Locate the cell with the specified text and output its (X, Y) center coordinate. 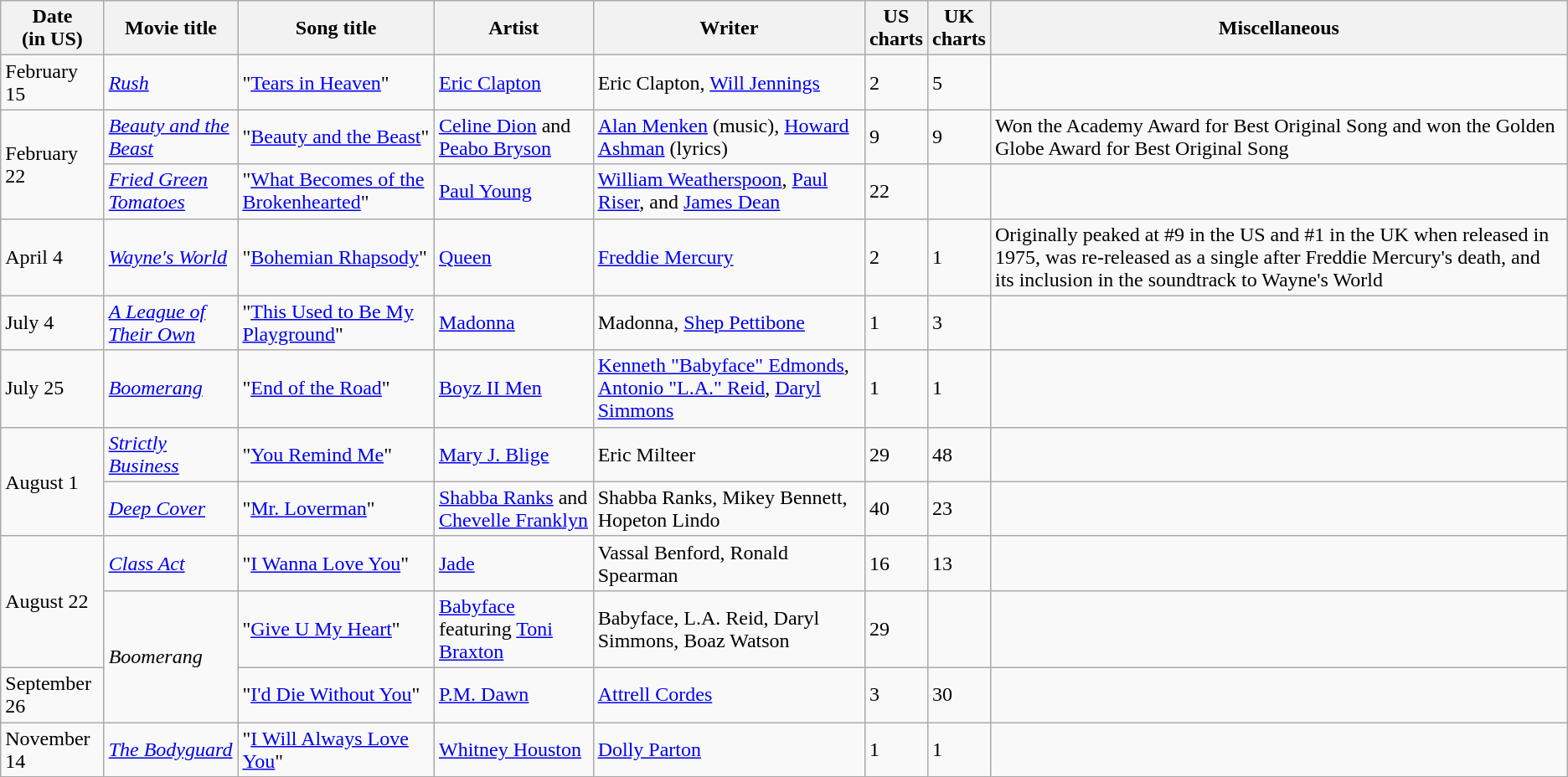
Song title (337, 28)
Madonna (513, 323)
Whitney Houston (513, 749)
Movie title (171, 28)
Alan Menken (music), Howard Ashman (lyrics) (729, 137)
April 4 (52, 257)
"I Wanna Love You" (337, 563)
22 (896, 191)
The Bodyguard (171, 749)
Miscellaneous (1278, 28)
Vassal Benford, Ronald Spearman (729, 563)
5 (958, 82)
Celine Dion and Peabo Bryson (513, 137)
Dolly Parton (729, 749)
UKcharts (958, 28)
16 (896, 563)
Queen (513, 257)
Shabba Ranks, Mikey Bennett, Hopeton Lindo (729, 509)
Shabba Ranks and Chevelle Franklyn (513, 509)
William Weatherspoon, Paul Riser, and James Dean (729, 191)
"Tears in Heaven" (337, 82)
P.M. Dawn (513, 695)
"Mr. Loverman" (337, 509)
Jade (513, 563)
"End of the Road" (337, 388)
Rush (171, 82)
"You Remind Me" (337, 454)
Eric Clapton (513, 82)
Kenneth "Babyface" Edmonds, Antonio "L.A." Reid, Daryl Simmons (729, 388)
August 22 (52, 601)
Madonna, Shep Pettibone (729, 323)
23 (958, 509)
February 15 (52, 82)
Deep Cover (171, 509)
Artist (513, 28)
Eric Milteer (729, 454)
July 4 (52, 323)
Class Act (171, 563)
Babyface, L.A. Reid, Daryl Simmons, Boaz Watson (729, 629)
"Give U My Heart" (337, 629)
Mary J. Blige (513, 454)
"This Used to Be My Playground" (337, 323)
"Bohemian Rhapsody" (337, 257)
Won the Academy Award for Best Original Song and won the Golden Globe Award for Best Original Song (1278, 137)
Fried Green Tomatoes (171, 191)
"I'd Die Without You" (337, 695)
A League of Their Own (171, 323)
September 26 (52, 695)
Eric Clapton, Will Jennings (729, 82)
40 (896, 509)
February 22 (52, 164)
13 (958, 563)
Freddie Mercury (729, 257)
Boyz II Men (513, 388)
July 25 (52, 388)
Date(in US) (52, 28)
Strictly Business (171, 454)
30 (958, 695)
US charts (896, 28)
"I Will Always Love You" (337, 749)
"Beauty and the Beast" (337, 137)
Paul Young (513, 191)
"What Becomes of the Brokenhearted" (337, 191)
Beauty and the Beast (171, 137)
Wayne's World (171, 257)
Babyface featuring Toni Braxton (513, 629)
48 (958, 454)
November 14 (52, 749)
August 1 (52, 481)
Writer (729, 28)
Attrell Cordes (729, 695)
